Pinpoint the cell where the given text exists, returning its [X, Y] midpoint coordinate. 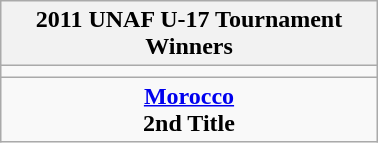
2011 UNAF U-17 Tournament Winners [189, 34]
Morocco2nd Title [189, 110]
